Search for the cell housing the specified text and yield its [x, y] center coordinate. 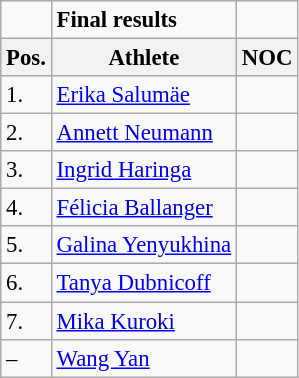
1. [26, 95]
7. [26, 321]
Tanya Dubnicoff [144, 283]
Mika Kuroki [144, 321]
Final results [144, 20]
6. [26, 283]
4. [26, 208]
3. [26, 170]
Annett Neumann [144, 133]
Félicia Ballanger [144, 208]
– [26, 358]
NOC [266, 58]
Wang Yan [144, 358]
Galina Yenyukhina [144, 245]
Erika Salumäe [144, 95]
Athlete [144, 58]
Pos. [26, 58]
Ingrid Haringa [144, 170]
5. [26, 245]
2. [26, 133]
